Scan for the cell matching the given text and deliver its [X, Y] coordinate at center. 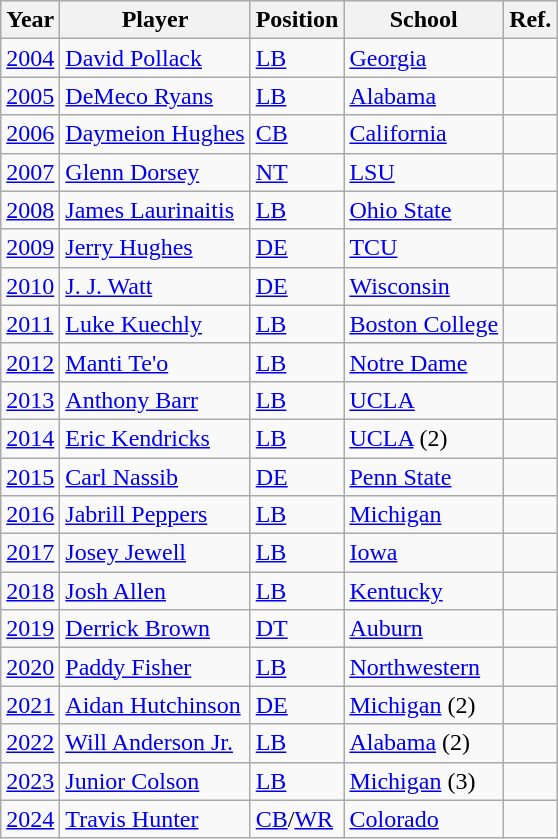
2005 [30, 96]
2006 [30, 134]
Jabrill Peppers [155, 515]
Travis Hunter [155, 819]
Ohio State [424, 210]
Boston College [424, 324]
Iowa [424, 553]
2018 [30, 591]
Kentucky [424, 591]
2019 [30, 629]
Georgia [424, 58]
2009 [30, 248]
2021 [30, 705]
2023 [30, 781]
Player [155, 20]
2010 [30, 286]
Glenn Dorsey [155, 172]
Michigan (3) [424, 781]
David Pollack [155, 58]
NT [297, 172]
Colorado [424, 819]
Year [30, 20]
Anthony Barr [155, 400]
2007 [30, 172]
2017 [30, 553]
2014 [30, 438]
2020 [30, 667]
Northwestern [424, 667]
CB/WR [297, 819]
2011 [30, 324]
Notre Dame [424, 362]
TCU [424, 248]
CB [297, 134]
School [424, 20]
2022 [30, 743]
California [424, 134]
2012 [30, 362]
LSU [424, 172]
Position [297, 20]
2013 [30, 400]
Luke Kuechly [155, 324]
Alabama (2) [424, 743]
Junior Colson [155, 781]
Carl Nassib [155, 477]
Paddy Fisher [155, 667]
UCLA [424, 400]
Aidan Hutchinson [155, 705]
Ref. [530, 20]
DT [297, 629]
2008 [30, 210]
Wisconsin [424, 286]
Eric Kendricks [155, 438]
2016 [30, 515]
DeMeco Ryans [155, 96]
2004 [30, 58]
James Laurinaitis [155, 210]
2024 [30, 819]
Alabama [424, 96]
Michigan [424, 515]
UCLA (2) [424, 438]
Manti Te'o [155, 362]
Michigan (2) [424, 705]
Josey Jewell [155, 553]
2015 [30, 477]
Jerry Hughes [155, 248]
Josh Allen [155, 591]
Will Anderson Jr. [155, 743]
Derrick Brown [155, 629]
Penn State [424, 477]
Auburn [424, 629]
Daymeion Hughes [155, 134]
J. J. Watt [155, 286]
